From the cell containing the given text, extract its center point as [x, y] coordinate. 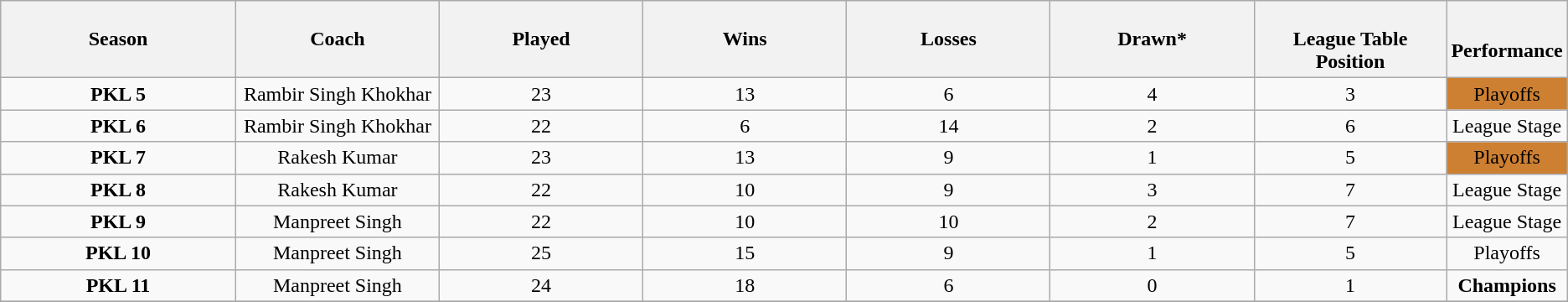
0 [1153, 285]
4 [1153, 94]
PKL 7 [119, 158]
14 [948, 126]
15 [745, 253]
Played [541, 39]
Coach [337, 39]
18 [745, 285]
PKL 5 [119, 94]
League Table Position [1350, 39]
Season [119, 39]
PKL 6 [119, 126]
PKL 8 [119, 190]
24 [541, 285]
Wins [745, 39]
Champions [1507, 285]
25 [541, 253]
PKL 11 [119, 285]
Drawn* [1153, 39]
PKL 10 [119, 253]
Performance [1507, 39]
Losses [948, 39]
PKL 9 [119, 221]
